Extract the [X, Y] coordinate from the center of the cell holding the provided text.  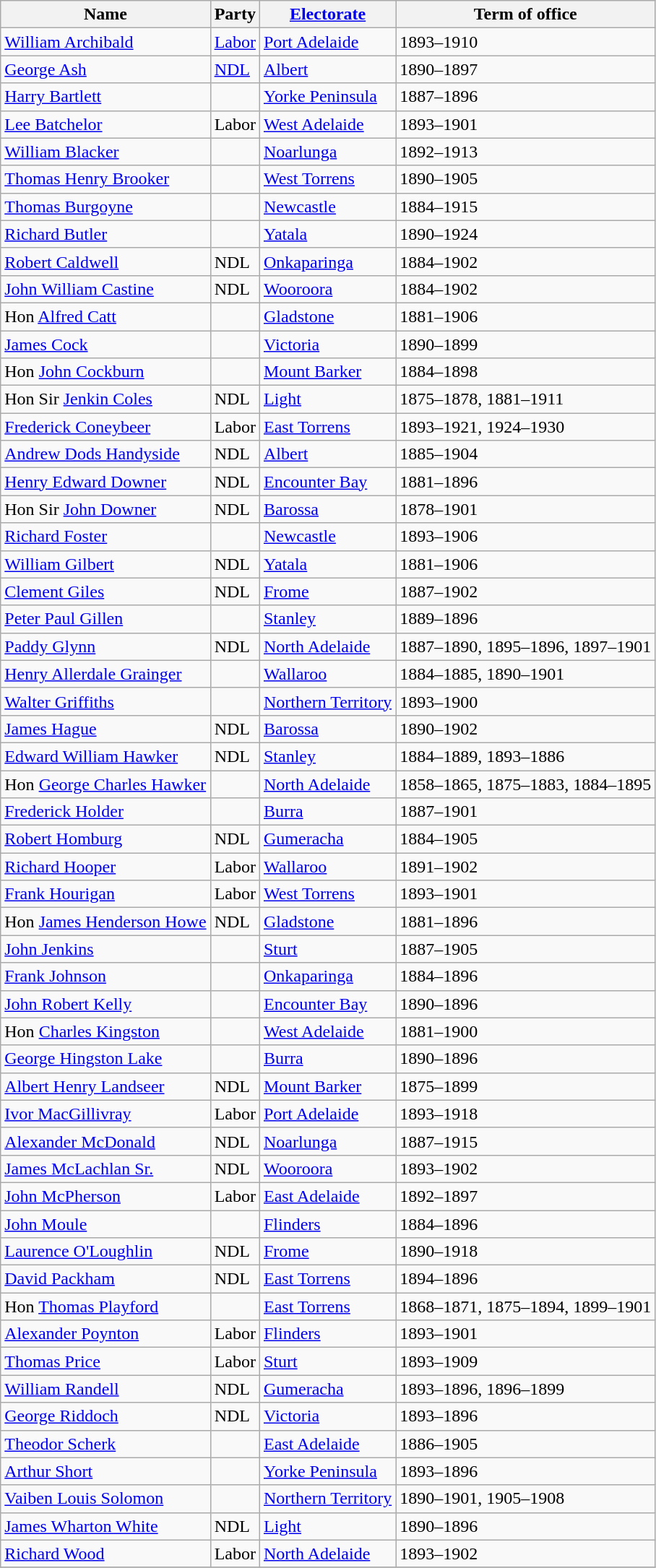
1891–1902 [526, 867]
1890–1902 [526, 729]
1887–1905 [526, 949]
Party [235, 14]
1886–1905 [526, 1444]
Harry Bartlett [105, 97]
1889–1896 [526, 619]
Richard Hooper [105, 867]
James Cock [105, 345]
1892–1913 [526, 152]
Hon Alfred Catt [105, 316]
James Hague [105, 729]
Thomas Price [105, 1361]
1881–1900 [526, 1031]
Frederick Holder [105, 812]
1890–1899 [526, 345]
Walter Griffiths [105, 701]
Hon Sir Jenkin Coles [105, 399]
1890–1905 [526, 179]
Henry Edward Downer [105, 482]
Hon Sir John Downer [105, 509]
Edward William Hawker [105, 756]
1858–1865, 1875–1883, 1884–1895 [526, 784]
Thomas Burgoyne [105, 207]
1893–1918 [526, 1114]
Peter Paul Gillen [105, 619]
1893–1909 [526, 1361]
1887–1915 [526, 1141]
1893–1921, 1924–1930 [526, 427]
1884–1885, 1890–1901 [526, 674]
1884–1898 [526, 372]
William Archibald [105, 42]
1875–1878, 1881–1911 [526, 399]
1890–1901, 1905–1908 [526, 1499]
1893–1900 [526, 701]
1875–1899 [526, 1086]
1884–1915 [526, 207]
Paddy Glynn [105, 646]
Hon George Charles Hawker [105, 784]
Robert Caldwell [105, 261]
Alexander Poynton [105, 1334]
William Gilbert [105, 564]
1893–1906 [526, 537]
Laurence O'Loughlin [105, 1252]
Thomas Henry Brooker [105, 179]
James McLachlan Sr. [105, 1169]
1887–1896 [526, 97]
George Hingston Lake [105, 1059]
Theodor Scherk [105, 1444]
Alexander McDonald [105, 1141]
George Riddoch [105, 1416]
1887–1901 [526, 812]
John Moule [105, 1224]
Electorate [327, 14]
1884–1905 [526, 839]
1892–1897 [526, 1196]
Hon John Cockburn [105, 372]
William Randell [105, 1389]
Henry Allerdale Grainger [105, 674]
Andrew Dods Handyside [105, 454]
Richard Butler [105, 234]
John Jenkins [105, 949]
Clement Giles [105, 592]
1887–1902 [526, 592]
Robert Homburg [105, 839]
Arthur Short [105, 1471]
1893–1910 [526, 42]
1893–1896, 1896–1899 [526, 1389]
1890–1918 [526, 1252]
1884–1889, 1893–1886 [526, 756]
Lee Batchelor [105, 124]
1878–1901 [526, 509]
George Ash [105, 69]
1887–1890, 1895–1896, 1897–1901 [526, 646]
Hon James Henderson Howe [105, 922]
Richard Foster [105, 537]
Vaiben Louis Solomon [105, 1499]
1885–1904 [526, 454]
Richard Wood [105, 1554]
John William Castine [105, 289]
Frederick Coneybeer [105, 427]
John Robert Kelly [105, 1004]
Albert Henry Landseer [105, 1086]
Term of office [526, 14]
1868–1871, 1875–1894, 1899–1901 [526, 1307]
Hon Charles Kingston [105, 1031]
Frank Johnson [105, 976]
Name [105, 14]
1890–1897 [526, 69]
John McPherson [105, 1196]
William Blacker [105, 152]
Hon Thomas Playford [105, 1307]
James Wharton White [105, 1526]
1890–1924 [526, 234]
Frank Hourigan [105, 894]
David Packham [105, 1279]
Ivor MacGillivray [105, 1114]
1894–1896 [526, 1279]
